Return [X, Y] of the center of cell containing provided text 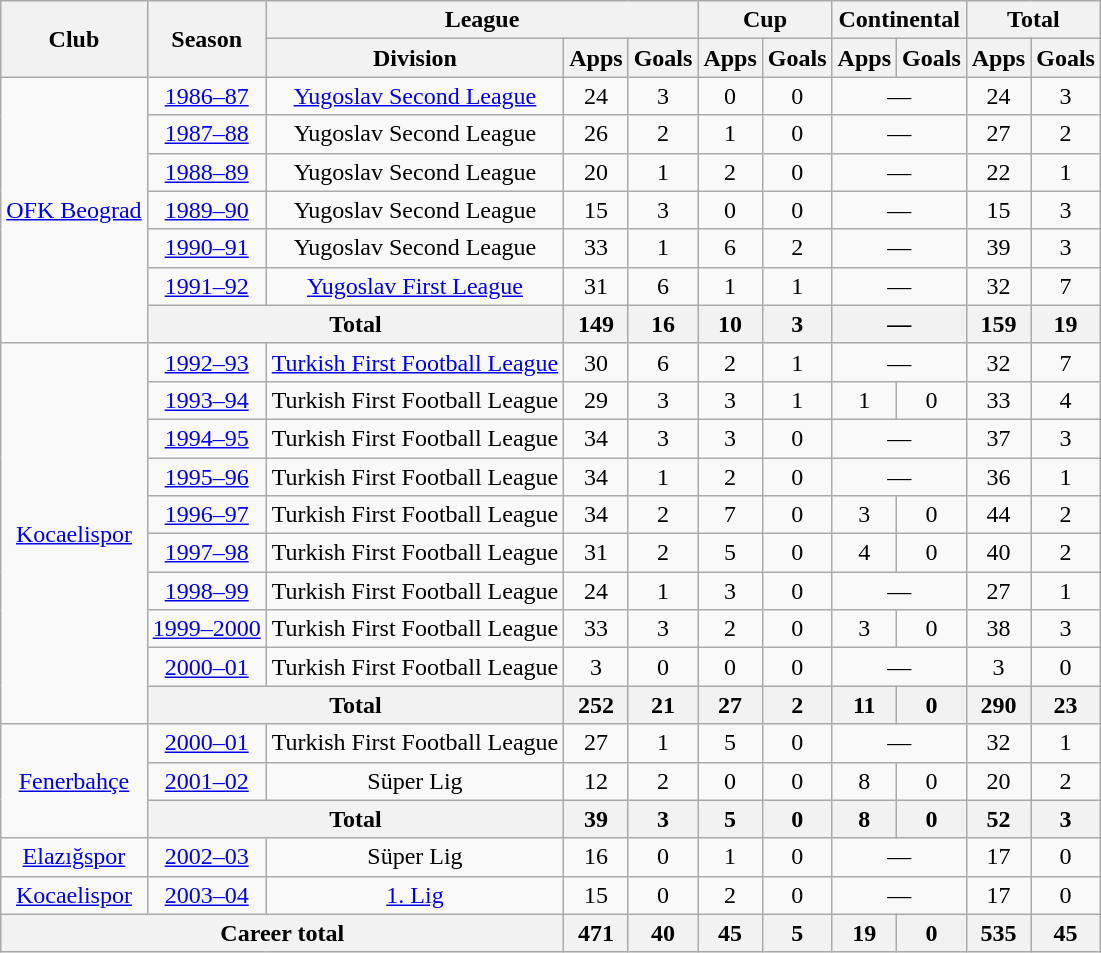
21 [663, 705]
23 [1066, 705]
29 [596, 400]
36 [998, 477]
1992–93 [206, 362]
1988–89 [206, 172]
1989–90 [206, 210]
10 [730, 324]
149 [596, 324]
Continental [899, 20]
535 [998, 933]
1987–88 [206, 134]
471 [596, 933]
22 [998, 172]
1986–87 [206, 96]
Elazığspor [74, 857]
159 [998, 324]
1999–2000 [206, 629]
1. Lig [415, 895]
OFK Beograd [74, 210]
1996–97 [206, 515]
1990–91 [206, 248]
2002–03 [206, 857]
Fenerbahçe [74, 781]
Season [206, 39]
252 [596, 705]
52 [998, 819]
44 [998, 515]
Yugoslav First League [415, 286]
38 [998, 629]
2003–04 [206, 895]
1993–94 [206, 400]
1997–98 [206, 553]
12 [596, 781]
37 [998, 438]
Career total [282, 933]
290 [998, 705]
2001–02 [206, 781]
11 [864, 705]
1994–95 [206, 438]
Division [415, 58]
Club [74, 39]
1995–96 [206, 477]
League [482, 20]
1998–99 [206, 591]
1991–92 [206, 286]
26 [596, 134]
Cup [765, 20]
30 [596, 362]
